Pinpoint the cell where the given text exists, returning its (x, y) midpoint coordinate. 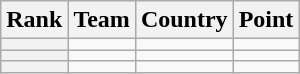
Country (184, 20)
Point (266, 20)
Team (102, 20)
Rank (34, 20)
